Search for the cell housing the specified text and yield its (X, Y) center coordinate. 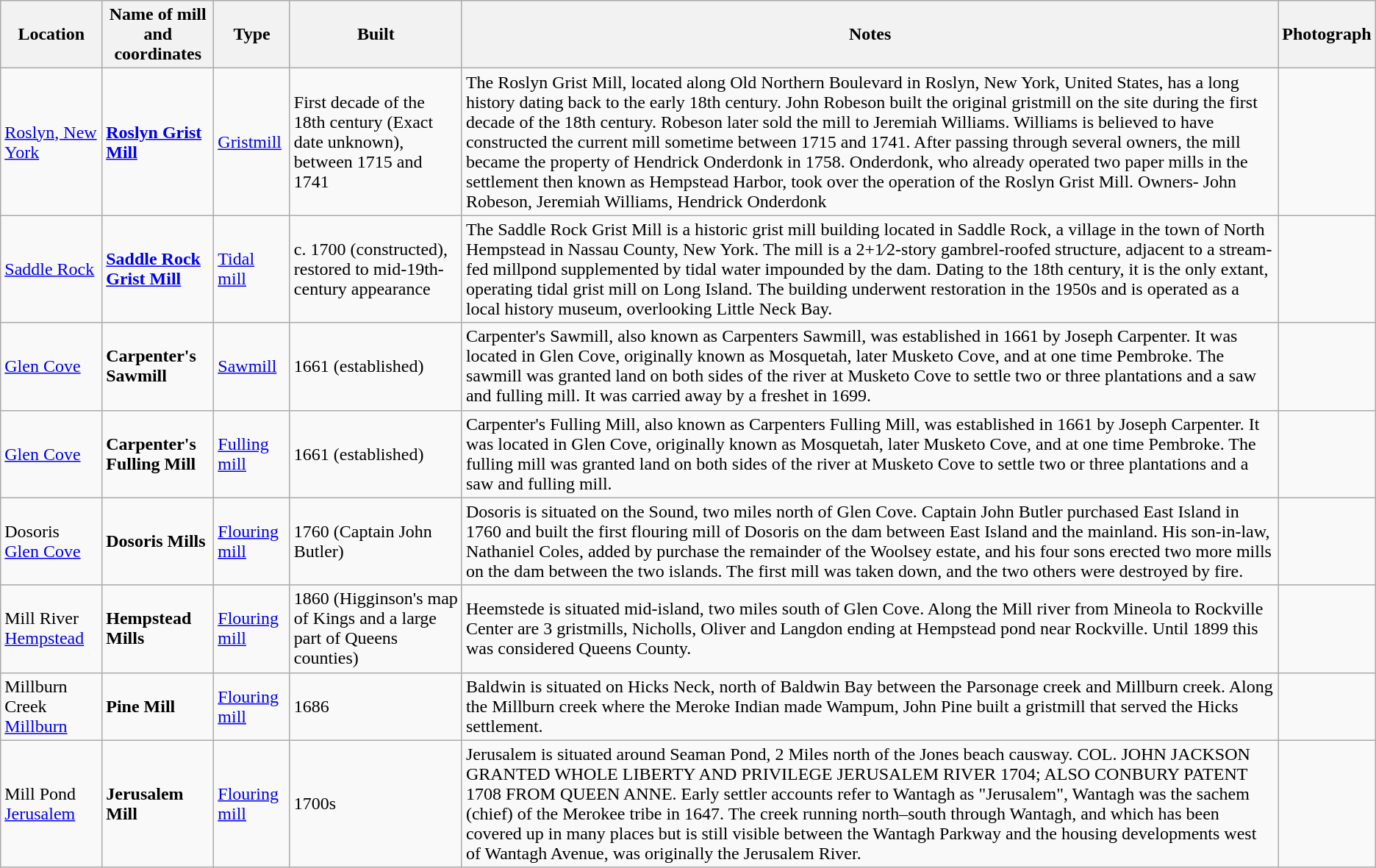
Sawmill (252, 366)
Mill Pond Jerusalem (51, 804)
Carpenter's Fulling Mill (158, 454)
1760 (Captain John Butler) (376, 541)
Mill River Hempstead (51, 629)
Pine Mill (158, 706)
First decade of the 18th century (Exact date unknown), between 1715 and 1741 (376, 142)
Dosoris Glen Cove (51, 541)
Roslyn Grist Mill (158, 142)
Name of milland coordinates (158, 35)
Saddle Rock (51, 269)
Roslyn, New York (51, 142)
Location (51, 35)
Dosoris Mills (158, 541)
c. 1700 (constructed), restored to mid-19th-century appearance (376, 269)
1700s (376, 804)
Photograph (1327, 35)
Tidal mill (252, 269)
1686 (376, 706)
1860 (Higginson's map of Kings and a large part of Queens counties) (376, 629)
Type (252, 35)
Fulling mill (252, 454)
Hempstead Mills (158, 629)
Built (376, 35)
Notes (870, 35)
Carpenter's Sawmill (158, 366)
Gristmill (252, 142)
Millburn Creek Millburn (51, 706)
Jerusalem Mill (158, 804)
Saddle Rock Grist Mill (158, 269)
